Locate the cell with the specified text and output its [x, y] center coordinate. 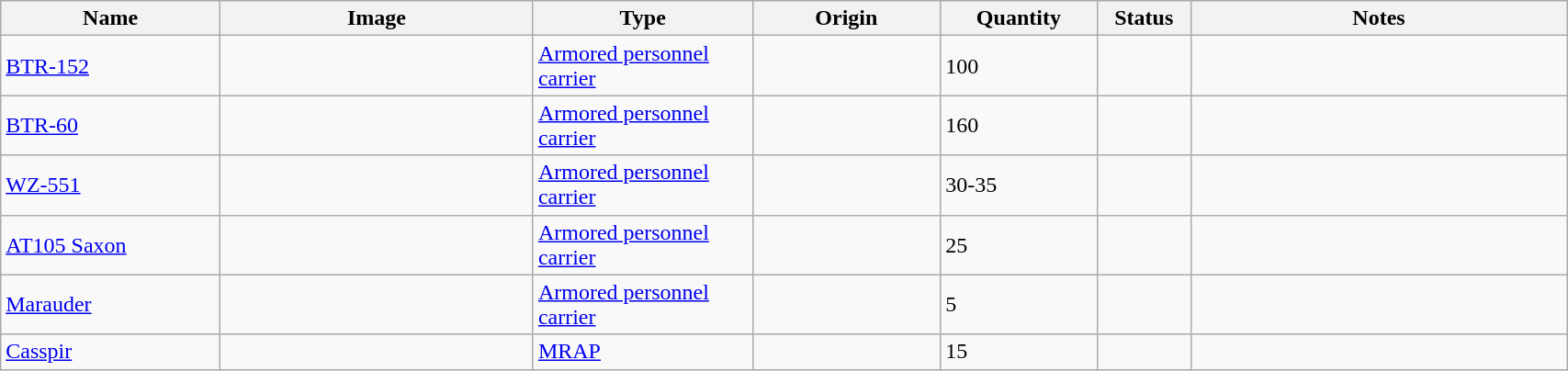
MRAP [643, 352]
30-35 [1019, 185]
160 [1019, 125]
Type [643, 18]
WZ-551 [110, 185]
Casspir [110, 352]
Image [377, 18]
Name [110, 18]
Marauder [110, 305]
BTR-60 [110, 125]
Notes [1378, 18]
BTR-152 [110, 66]
5 [1019, 305]
100 [1019, 66]
Quantity [1019, 18]
25 [1019, 244]
15 [1019, 352]
Origin [847, 18]
Status [1144, 18]
AT105 Saxon [110, 244]
